Search for the cell housing the specified text and yield its [x, y] center coordinate. 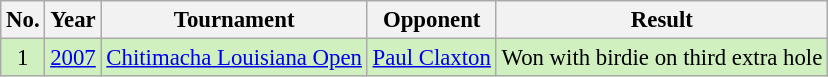
Tournament [234, 20]
Opponent [432, 20]
Year [73, 20]
1 [23, 58]
2007 [73, 58]
Paul Claxton [432, 58]
No. [23, 20]
Result [662, 20]
Chitimacha Louisiana Open [234, 58]
Won with birdie on third extra hole [662, 58]
